Return [X, Y] of the center of cell containing provided text 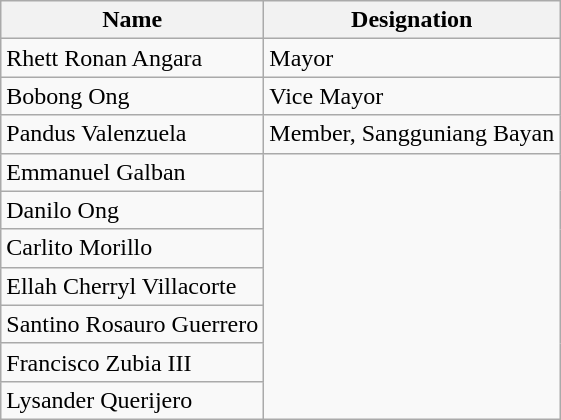
Member, Sangguniang Bayan [412, 134]
Rhett Ronan Angara [132, 58]
Bobong Ong [132, 96]
Pandus Valenzuela [132, 134]
Danilo Ong [132, 210]
Vice Mayor [412, 96]
Emmanuel Galban [132, 172]
Santino Rosauro Guerrero [132, 324]
Name [132, 20]
Francisco Zubia III [132, 362]
Carlito Morillo [132, 248]
Mayor [412, 58]
Designation [412, 20]
Ellah Cherryl Villacorte [132, 286]
Lysander Querijero [132, 400]
